Extract the [X, Y] coordinate from the center of the cell holding the provided text.  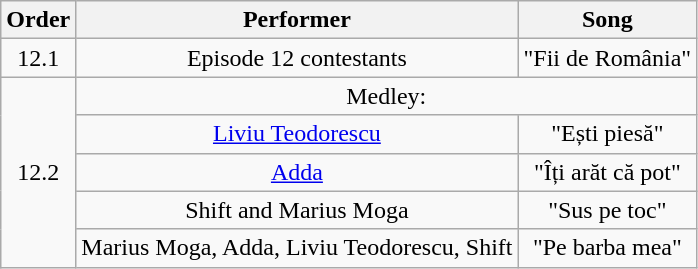
Adda [297, 172]
Medley: [386, 96]
"Pe barba mea" [608, 248]
Order [38, 20]
"Fii de România" [608, 58]
12.1 [38, 58]
Liviu Teodorescu [297, 134]
Shift and Marius Moga [297, 210]
Song [608, 20]
Performer [297, 20]
"Îți arăt că pot" [608, 172]
Marius Moga, Adda, Liviu Teodorescu, Shift [297, 248]
"Ești piesă" [608, 134]
Episode 12 contestants [297, 58]
12.2 [38, 172]
"Sus pe toc" [608, 210]
